Identify which cell holds the provided text, then report its (X, Y) central coordinate. 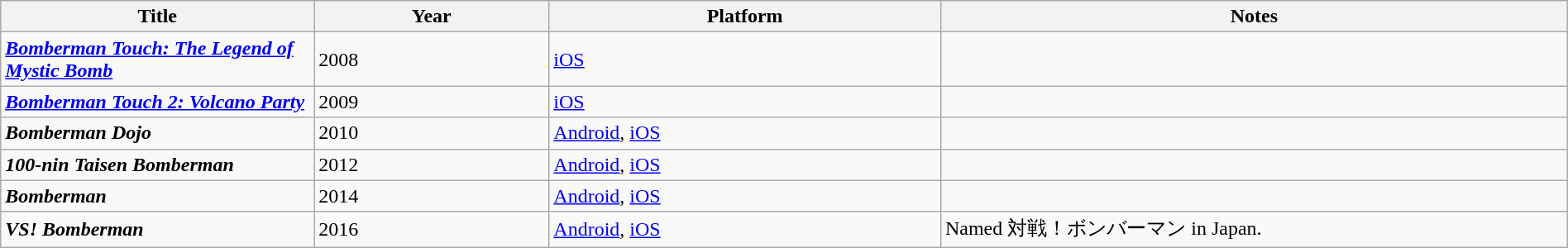
2009 (432, 102)
Platform (745, 17)
2012 (432, 165)
100-nin Taisen Bomberman (157, 165)
2014 (432, 196)
Bomberman (157, 196)
Notes (1254, 17)
2016 (432, 230)
Bomberman Touch 2: Volcano Party (157, 102)
Named 対戦！ボンバーマン in Japan. (1254, 230)
2008 (432, 60)
2010 (432, 133)
Title (157, 17)
Year (432, 17)
Bomberman Touch: The Legend of Mystic Bomb (157, 60)
Bomberman Dojo (157, 133)
VS! Bomberman (157, 230)
